For the text-containing cell, return its midpoint in [X, Y] coordinate format. 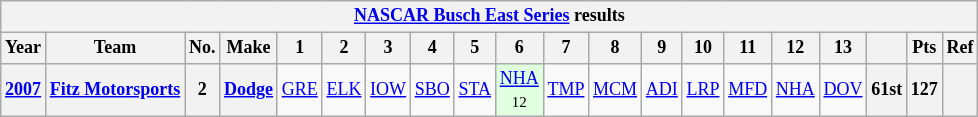
No. [202, 48]
NHA [795, 90]
Pts [925, 48]
Ref [960, 48]
9 [662, 48]
LRP [703, 90]
NHA12 [519, 90]
11 [748, 48]
Team [114, 48]
1 [300, 48]
4 [432, 48]
MCM [616, 90]
12 [795, 48]
6 [519, 48]
5 [474, 48]
13 [843, 48]
Dodge [249, 90]
SBO [432, 90]
Fitz Motorsports [114, 90]
STA [474, 90]
DOV [843, 90]
127 [925, 90]
GRE [300, 90]
IOW [388, 90]
61st [887, 90]
ADI [662, 90]
Make [249, 48]
ELK [344, 90]
MFD [748, 90]
NASCAR Busch East Series results [490, 16]
TMP [566, 90]
8 [616, 48]
3 [388, 48]
Year [24, 48]
10 [703, 48]
2007 [24, 90]
7 [566, 48]
